For the text-containing cell, return its midpoint in (x, y) coordinate format. 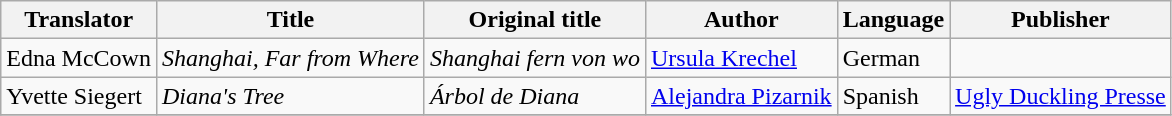
Shanghai, Far from Where (290, 58)
Diana's Tree (290, 96)
Alejandra Pizarnik (741, 96)
Original title (534, 20)
Author (741, 20)
Ugly Duckling Presse (1061, 96)
Shanghai fern von wo (534, 58)
Translator (79, 20)
Title (290, 20)
Edna McCown (79, 58)
Spanish (893, 96)
Ursula Krechel (741, 58)
Árbol de Diana (534, 96)
Yvette Siegert (79, 96)
Publisher (1061, 20)
German (893, 58)
Language (893, 20)
